Provide the (X, Y) coordinate of the cell's center where the given text is located.  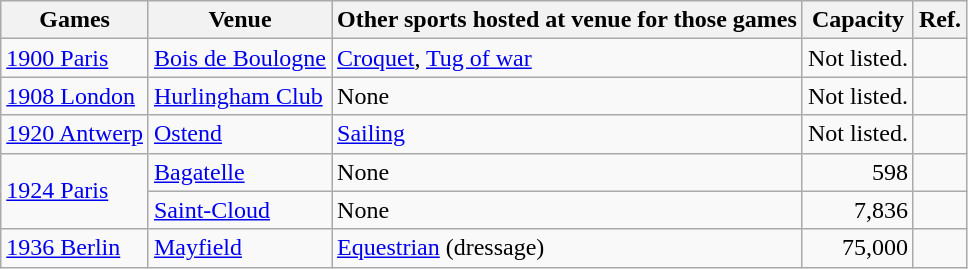
75,000 (858, 248)
Bois de Boulogne (240, 58)
Games (75, 20)
Ref. (940, 20)
598 (858, 172)
Capacity (858, 20)
Hurlingham Club (240, 96)
Other sports hosted at venue for those games (568, 20)
1936 Berlin (75, 248)
1900 Paris (75, 58)
Bagatelle (240, 172)
Mayfield (240, 248)
1908 London (75, 96)
Croquet, Tug of war (568, 58)
1924 Paris (75, 191)
Venue (240, 20)
Saint-Cloud (240, 210)
Equestrian (dressage) (568, 248)
Sailing (568, 134)
1920 Antwerp (75, 134)
Ostend (240, 134)
7,836 (858, 210)
